Return the (x, y) coordinate for the center point of the cell that contains the specified text.  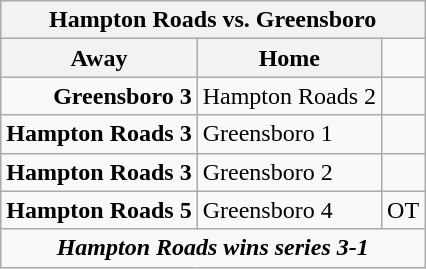
Away (99, 58)
Greensboro 1 (289, 134)
OT (404, 210)
Greensboro 3 (99, 96)
Hampton Roads 5 (99, 210)
Hampton Roads vs. Greensboro (213, 20)
Hampton Roads 2 (289, 96)
Greensboro 4 (289, 210)
Hampton Roads wins series 3-1 (213, 248)
Greensboro 2 (289, 172)
Home (289, 58)
